Extract the (X, Y) coordinate from the center of the cell holding the provided text.  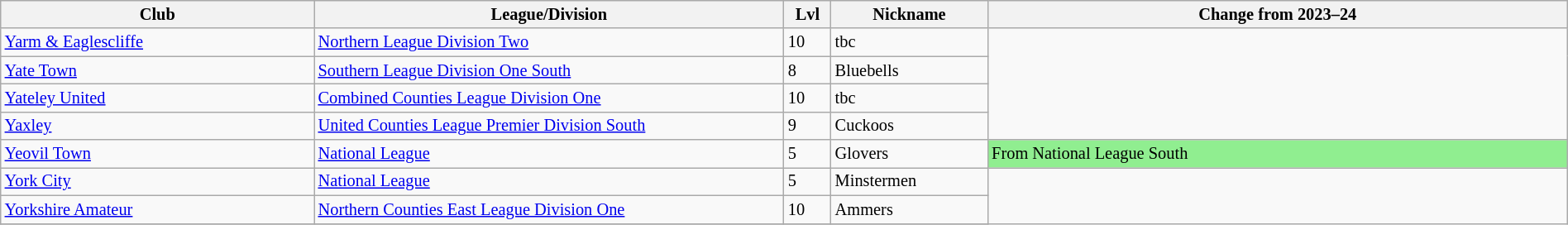
Glovers (910, 154)
Club (157, 14)
York City (157, 181)
Change from 2023–24 (1277, 14)
Yarm & Eaglescliffe (157, 42)
Yateley United (157, 98)
Cuckoos (910, 126)
United Counties League Premier Division South (549, 126)
8 (807, 70)
League/Division (549, 14)
Southern League Division One South (549, 70)
Ammers (910, 209)
Yate Town (157, 70)
Lvl (807, 14)
Yeovil Town (157, 154)
Bluebells (910, 70)
Yorkshire Amateur (157, 209)
Combined Counties League Division One (549, 98)
Northern League Division Two (549, 42)
Northern Counties East League Division One (549, 209)
Minstermen (910, 181)
9 (807, 126)
From National League South (1277, 154)
Nickname (910, 14)
Yaxley (157, 126)
